Output the [X, Y] coordinate of the center of the cell containing the given text.  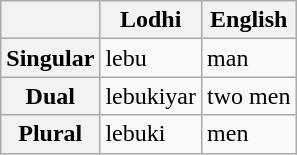
English [249, 20]
two men [249, 96]
man [249, 58]
lebu [151, 58]
Singular [50, 58]
Lodhi [151, 20]
lebukiyar [151, 96]
Dual [50, 96]
lebuki [151, 134]
men [249, 134]
Plural [50, 134]
